From the cell containing the given text, extract its center point as (x, y) coordinate. 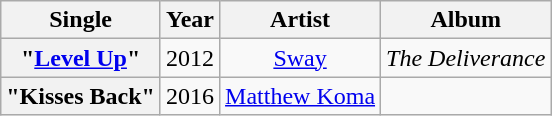
"Kisses Back" (81, 96)
2012 (190, 58)
Matthew Koma (300, 96)
"Level Up" (81, 58)
2016 (190, 96)
Single (81, 20)
Year (190, 20)
Album (466, 20)
The Deliverance (466, 58)
Artist (300, 20)
Sway (300, 58)
